Provide the (X, Y) coordinate of the cell's center where the given text is located.  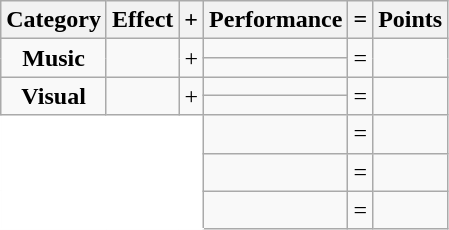
Visual (54, 96)
Performance (276, 20)
Category (54, 20)
Music (54, 58)
Points (410, 20)
Effect (142, 20)
